Scan for the cell matching the given text and deliver its [x, y] coordinate at center. 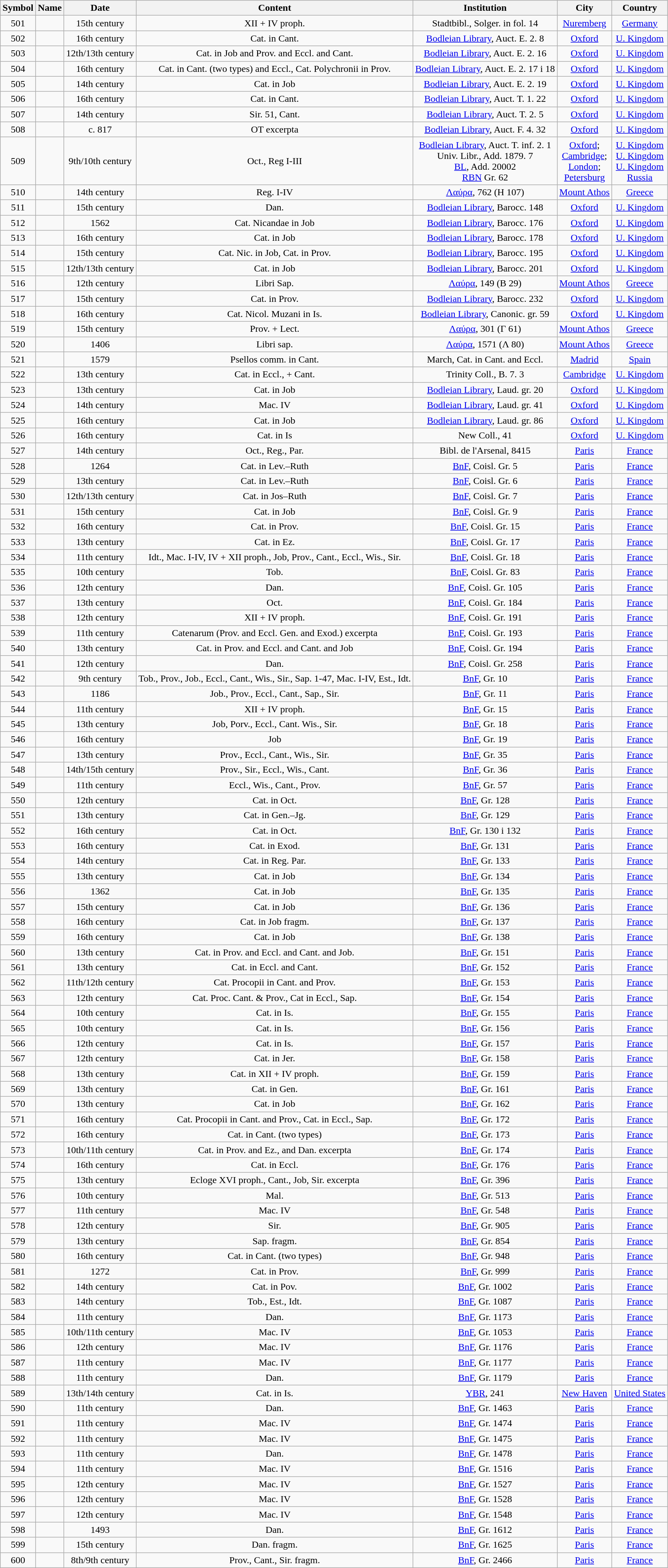
Ecloge XVI proph., Cant., Job, Sir. excerpta [275, 1180]
512 [18, 222]
BnF, Gr. 948 [486, 1256]
514 [18, 253]
Cat. Nic. in Job, Cat. in Prov. [275, 253]
Sir. [275, 1226]
BnF, Gr. 153 [486, 983]
Date [100, 8]
BnF, Gr. 173 [486, 1134]
Prov., Eccl., Cant., Wis., Sir. [275, 755]
548 [18, 770]
Cat. Proc. Cant. & Prov., Cat in Eccl., Sap. [275, 998]
Cat. Procopii in Cant. and Prov., Cat. in Eccl., Sap. [275, 1119]
BnF, Coisl. Gr. 184 [486, 603]
563 [18, 998]
502 [18, 38]
Oct., Reg., Par. [275, 450]
Catenarum (Prov. and Eccl. Gen. and Exod.) excerpta [275, 633]
BnF, Gr. 159 [486, 1074]
547 [18, 755]
Job, Porv., Eccl., Cant. Wis., Sir. [275, 724]
BnF, Gr. 131 [486, 846]
Germany [640, 23]
580 [18, 1256]
508 [18, 129]
Bodleian Library, Auct. E. 2. 17 i 18 [486, 69]
561 [18, 967]
Mal. [275, 1195]
New Coll., 41 [486, 435]
BnF, Gr. 151 [486, 952]
BnF, Gr. 1176 [486, 1347]
578 [18, 1226]
Bodleian Library, Auct. T. 2. 5 [486, 114]
BnF, Gr. 10 [486, 678]
Madrid [585, 359]
BnF, Gr. 1463 [486, 1408]
1186 [100, 694]
BnF, Gr. 134 [486, 876]
Cat. in Is [275, 435]
Bodleian Library, Auct. E. 2. 19 [486, 84]
Job., Prov., Eccl., Cant., Sap., Sir. [275, 694]
517 [18, 299]
BnF, Coisl. Gr. 6 [486, 481]
BnF, Gr. 152 [486, 967]
1562 [100, 222]
BnF, Gr. 1002 [486, 1287]
BnF, Gr. 1179 [486, 1378]
566 [18, 1043]
Cat. in Prov. and Eccl. and Cant. and Job. [275, 952]
523 [18, 390]
599 [18, 1545]
556 [18, 891]
Stadtbibl., Solger. in fol. 14 [486, 23]
528 [18, 466]
BnF, Gr. 1053 [486, 1332]
BnF, Gr. 1474 [486, 1423]
557 [18, 906]
BnF, Gr. 1548 [486, 1514]
BnF, Coisl. Gr. 15 [486, 527]
City [585, 8]
597 [18, 1514]
527 [18, 450]
BnF, Coisl. Gr. 193 [486, 633]
Cat. in Eccl. and Cant. [275, 967]
Cat. in Jer. [275, 1059]
1272 [100, 1271]
1362 [100, 891]
503 [18, 54]
BnF, Gr. 36 [486, 770]
510 [18, 192]
583 [18, 1302]
533 [18, 542]
Cat. in Job fragm. [275, 922]
Λαύρα, 149 (B 29) [486, 283]
521 [18, 359]
BnF, Coisl. Gr. 17 [486, 542]
524 [18, 405]
511 [18, 207]
BnF, Gr. 154 [486, 998]
Oct., Reg I-III [275, 161]
United States [640, 1393]
BnF, Gr. 396 [486, 1180]
501 [18, 23]
538 [18, 618]
YBR, 241 [486, 1393]
591 [18, 1423]
Cat. in Prov. and Eccl. and Cant. and Job [275, 648]
BnF, Coisl. Gr. 191 [486, 618]
BnF, Gr. 174 [486, 1150]
1406 [100, 344]
BnF, Gr. 999 [486, 1271]
BnF, Gr. 1475 [486, 1439]
Sir. 51, Cant. [275, 114]
593 [18, 1454]
BnF, Gr. 1612 [486, 1530]
BnF, Gr. 18 [486, 724]
584 [18, 1317]
Dan. fragm. [275, 1545]
536 [18, 587]
Bodleian Library, Auct. T. inf. 2. 1Univ. Libr., Add. 1879. 7BL, Add. 20002RBN Gr. 62 [486, 161]
OT excerpta [275, 129]
Bibl. de l'Arsenal, 8415 [486, 450]
595 [18, 1484]
BnF, Gr. 15 [486, 709]
570 [18, 1104]
BnF, Coisl. Gr. 18 [486, 557]
567 [18, 1059]
Content [275, 8]
582 [18, 1287]
Tob., Est., Idt. [275, 1302]
Bodleian Library, Canonic. gr. 59 [486, 314]
594 [18, 1469]
558 [18, 922]
531 [18, 511]
BnF, Coisl. Gr. 194 [486, 648]
BnF, Gr. 157 [486, 1043]
543 [18, 694]
Cat. in Eccl., + Cant. [275, 375]
BnF, Gr. 11 [486, 694]
BnF, Gr. 35 [486, 755]
Nuremberg [585, 23]
Trinity Coll., B. 7. 3 [486, 375]
Job [275, 739]
Cat. in Gen.–Jg. [275, 815]
585 [18, 1332]
1579 [100, 359]
507 [18, 114]
516 [18, 283]
11th/12th century [100, 983]
588 [18, 1378]
546 [18, 739]
571 [18, 1119]
BnF, Gr. 548 [486, 1211]
515 [18, 268]
564 [18, 1013]
Libri sap. [275, 344]
551 [18, 815]
581 [18, 1271]
BnF, Gr. 176 [486, 1165]
579 [18, 1241]
562 [18, 983]
Bodleian Library, Barocc. 148 [486, 207]
Name [50, 8]
505 [18, 84]
Bodleian Library, Auct. E. 2. 8 [486, 38]
BnF, Gr. 513 [486, 1195]
BnF, Gr. 161 [486, 1089]
BnF, Gr. 162 [486, 1104]
589 [18, 1393]
BnF, Gr. 1173 [486, 1317]
518 [18, 314]
BnF, Coisl. Gr. 7 [486, 496]
Cat. in Eccl. [275, 1165]
Cat. Nicandae in Job [275, 222]
BnF, Coisl. Gr. 258 [486, 663]
532 [18, 527]
BnF, Gr. 1087 [486, 1302]
Cat. in Prov. and Ez., and Dan. excerpta [275, 1150]
BnF, Gr. 156 [486, 1028]
586 [18, 1347]
590 [18, 1408]
Bodleian Library, Barocc. 201 [486, 268]
BnF, Gr. 158 [486, 1059]
572 [18, 1134]
537 [18, 603]
549 [18, 785]
530 [18, 496]
Reg. I-IV [275, 192]
520 [18, 344]
Cat. in Job and Prov. and Eccl. and Cant. [275, 54]
BnF, Gr. 155 [486, 1013]
BnF, Gr. 128 [486, 800]
Cat. in Jos–Ruth [275, 496]
BnF, Gr. 137 [486, 922]
Bodleian Library, Auct. F. 4. 32 [486, 129]
BnF, Gr. 1177 [486, 1362]
529 [18, 481]
BnF, Gr. 138 [486, 937]
Libri Sap. [275, 283]
Bodleian Library, Barocc. 232 [486, 299]
Cat. in Pov. [275, 1287]
Bodleian Library, Auct. T. 1. 22 [486, 99]
Bodleian Library, Barocc. 178 [486, 238]
600 [18, 1560]
555 [18, 876]
Λαύρα, 762 (H 107) [486, 192]
BnF, Gr. 133 [486, 861]
560 [18, 952]
553 [18, 846]
BnF, Gr. 130 i 132 [486, 831]
BnF, Gr. 136 [486, 906]
BnF, Gr. 905 [486, 1226]
Institution [486, 8]
513 [18, 238]
BnF, Gr. 19 [486, 739]
BnF, Gr. 57 [486, 785]
8th/9th century [100, 1560]
Cat. in Cant. (two types) and Eccl., Cat. Polychronii in Prov. [275, 69]
519 [18, 329]
506 [18, 99]
596 [18, 1499]
BnF, Gr. 2466 [486, 1560]
569 [18, 1089]
March, Cat. in Cant. and Eccl. [486, 359]
Tob., Prov., Job., Eccl., Cant., Wis., Sir., Sap. 1-47, Mac. I-IV, Est., Idt. [275, 678]
573 [18, 1150]
554 [18, 861]
BnF, Coisl. Gr. 5 [486, 466]
552 [18, 831]
Cat. in XII + IV proph. [275, 1074]
Cambridge [585, 375]
13th/14th century [100, 1393]
c. 817 [100, 129]
577 [18, 1211]
Sap. fragm. [275, 1241]
Bodleian Library, Laud. gr. 20 [486, 390]
9th century [100, 678]
Λαύρα, 301 (Γ 61) [486, 329]
Oxford;Cambridge;London;Petersburg [585, 161]
587 [18, 1362]
509 [18, 161]
BnF, Coisl. Gr. 105 [486, 587]
Bodleian Library, Barocc. 195 [486, 253]
Cat. in Reg. Par. [275, 861]
Eccl., Wis., Cant., Prov. [275, 785]
598 [18, 1530]
Country [640, 8]
BnF, Gr. 1516 [486, 1469]
Prov., Sir., Eccl., Wis., Cant. [275, 770]
535 [18, 572]
574 [18, 1165]
540 [18, 648]
525 [18, 420]
BnF, Gr. 129 [486, 815]
14th/15th century [100, 770]
568 [18, 1074]
Cat. in Gen. [275, 1089]
BnF, Gr. 135 [486, 891]
559 [18, 937]
Idt., Mac. I-IV, IV + XII proph., Job, Prov., Cant., Eccl., Wis., Sir. [275, 557]
1264 [100, 466]
BnF, Coisl. Gr. 83 [486, 572]
522 [18, 375]
576 [18, 1195]
Cat. Procopii in Cant. and Prov. [275, 983]
539 [18, 633]
526 [18, 435]
BnF, Gr. 1528 [486, 1499]
Λαύρα, 1571 (Λ 80) [486, 344]
592 [18, 1439]
BnF, Gr. 854 [486, 1241]
Cat. Nicol. Muzani in Is. [275, 314]
Symbol [18, 8]
Tob. [275, 572]
Oct. [275, 603]
575 [18, 1180]
545 [18, 724]
Prov., Cant., Sir. fragm. [275, 1560]
504 [18, 69]
U. KingdomU. KingdomU. KingdomRussia [640, 161]
BnF, Gr. 1527 [486, 1484]
9th/10th century [100, 161]
541 [18, 663]
Cat. in Exod. [275, 846]
New Haven [585, 1393]
Prov. + Lect. [275, 329]
534 [18, 557]
BnF, Gr. 172 [486, 1119]
Psellos comm. in Cant. [275, 359]
BnF, Coisl. Gr. 9 [486, 511]
Bodleian Library, Laud. gr. 41 [486, 405]
BnF, Gr. 1478 [486, 1454]
BnF, Gr. 1625 [486, 1545]
Spain [640, 359]
Bodleian Library, Laud. gr. 86 [486, 420]
Cat. in Ez. [275, 542]
Bodleian Library, Auct. E. 2. 16 [486, 54]
Bodleian Library, Barocc. 176 [486, 222]
544 [18, 709]
550 [18, 800]
565 [18, 1028]
542 [18, 678]
1493 [100, 1530]
